Find where the given text appears and provide that cell's center as (X, Y) coordinate. 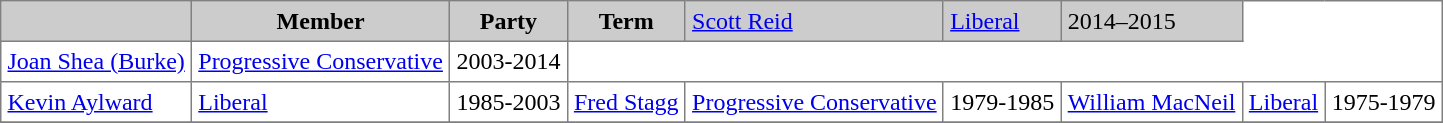
Scott Reid (814, 21)
William MacNeil (1152, 102)
Term (626, 21)
Party (508, 21)
1985-2003 (508, 102)
Fred Stagg (626, 102)
2014–2015 (1152, 21)
Member (321, 21)
2003-2014 (508, 61)
1979-1985 (1002, 102)
Joan Shea (Burke) (96, 61)
Kevin Aylward (96, 102)
1975-1979 (1384, 102)
